Determine the (X, Y) coordinate at the center of the cell enclosing the given text.  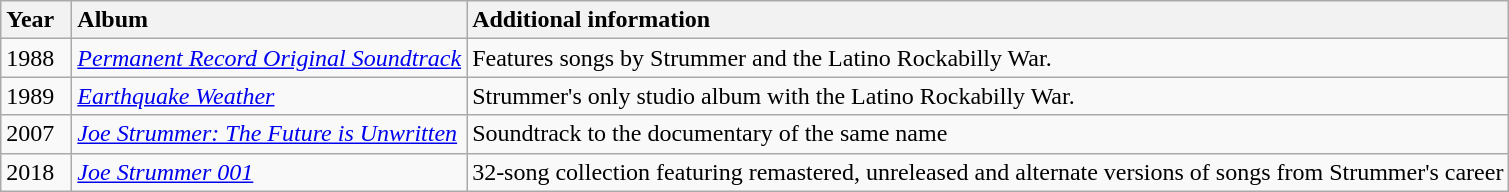
Strummer's only studio album with the Latino Rockabilly War. (988, 96)
Features songs by Strummer and the Latino Rockabilly War. (988, 58)
1988 (36, 58)
Year (36, 20)
1989 (36, 96)
2007 (36, 134)
Joe Strummer: The Future is Unwritten (270, 134)
Album (270, 20)
Additional information (988, 20)
Joe Strummer 001 (270, 172)
Soundtrack to the documentary of the same name (988, 134)
2018 (36, 172)
Earthquake Weather (270, 96)
Permanent Record Original Soundtrack (270, 58)
32-song collection featuring remastered, unreleased and alternate versions of songs from Strummer's career (988, 172)
